Capture the cell that displays the provided text and extract its (X, Y) central coordinate. 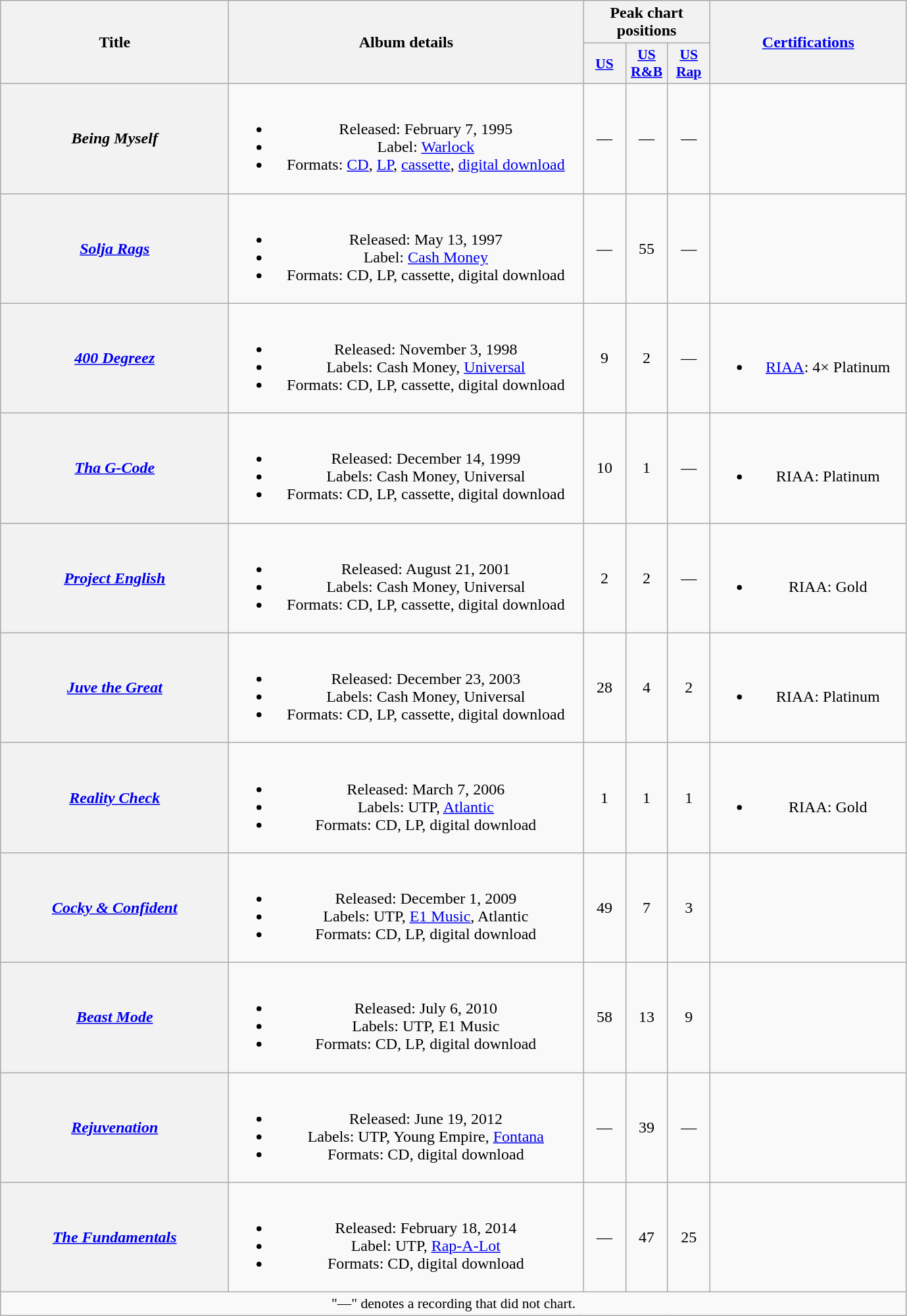
Cocky & Confident (114, 908)
Tha G-Code (114, 468)
Being Myself (114, 138)
Peak chart positions (647, 22)
Juve the Great (114, 688)
USR&B (647, 63)
Title (114, 42)
USRap (689, 63)
Released: May 13, 1997Label: Cash MoneyFormats: CD, LP, cassette, digital download (406, 249)
The Fundamentals (114, 1238)
58 (604, 1017)
Released: August 21, 2001Labels: Cash Money, UniversalFormats: CD, LP, cassette, digital download (406, 577)
49 (604, 908)
13 (647, 1017)
39 (647, 1127)
7 (647, 908)
4 (647, 688)
3 (689, 908)
25 (689, 1238)
Released: March 7, 2006Labels: UTP, AtlanticFormats: CD, LP, digital download (406, 797)
Released: November 3, 1998Labels: Cash Money, UniversalFormats: CD, LP, cassette, digital download (406, 358)
Released: December 1, 2009Labels: UTP, E1 Music, AtlanticFormats: CD, LP, digital download (406, 908)
Album details (406, 42)
400 Degreez (114, 358)
10 (604, 468)
Certifications (808, 42)
Released: February 7, 1995Label: WarlockFormats: CD, LP, cassette, digital download (406, 138)
US (604, 63)
Released: December 14, 1999Labels: Cash Money, UniversalFormats: CD, LP, cassette, digital download (406, 468)
Rejuvenation (114, 1127)
Released: July 6, 2010Labels: UTP, E1 MusicFormats: CD, LP, digital download (406, 1017)
Released: December 23, 2003Labels: Cash Money, UniversalFormats: CD, LP, cassette, digital download (406, 688)
RIAA: 4× Platinum (808, 358)
Solja Rags (114, 249)
Beast Mode (114, 1017)
Released: February 18, 2014Label: UTP, Rap-A-LotFormats: CD, digital download (406, 1238)
28 (604, 688)
Project English (114, 577)
"—" denotes a recording that did not chart. (454, 1304)
Reality Check (114, 797)
Released: June 19, 2012Labels: UTP, Young Empire, FontanaFormats: CD, digital download (406, 1127)
55 (647, 249)
47 (647, 1238)
